For the text-containing cell, return its midpoint in [X, Y] coordinate format. 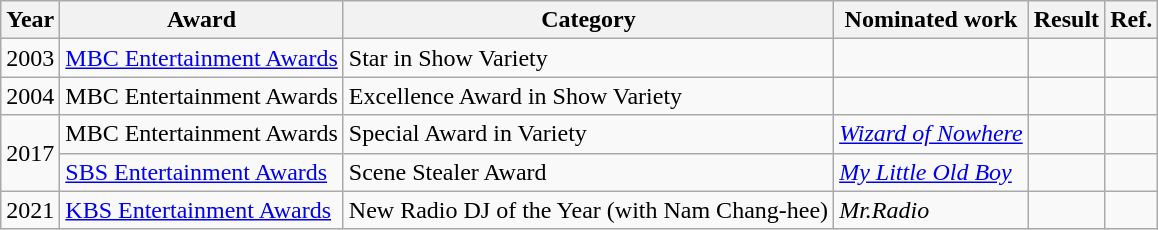
Result [1066, 20]
Ref. [1132, 20]
2021 [30, 210]
KBS Entertainment Awards [202, 210]
New Radio DJ of the Year (with Nam Chang-hee) [588, 210]
2017 [30, 153]
Scene Stealer Award [588, 172]
Category [588, 20]
Mr.Radio [932, 210]
Year [30, 20]
Wizard of Nowhere [932, 134]
Nominated work [932, 20]
SBS Entertainment Awards [202, 172]
2004 [30, 96]
Special Award in Variety [588, 134]
Award [202, 20]
Excellence Award in Show Variety [588, 96]
Star in Show Variety [588, 58]
2003 [30, 58]
My Little Old Boy [932, 172]
